Output the [X, Y] coordinate of the center of the cell containing the given text.  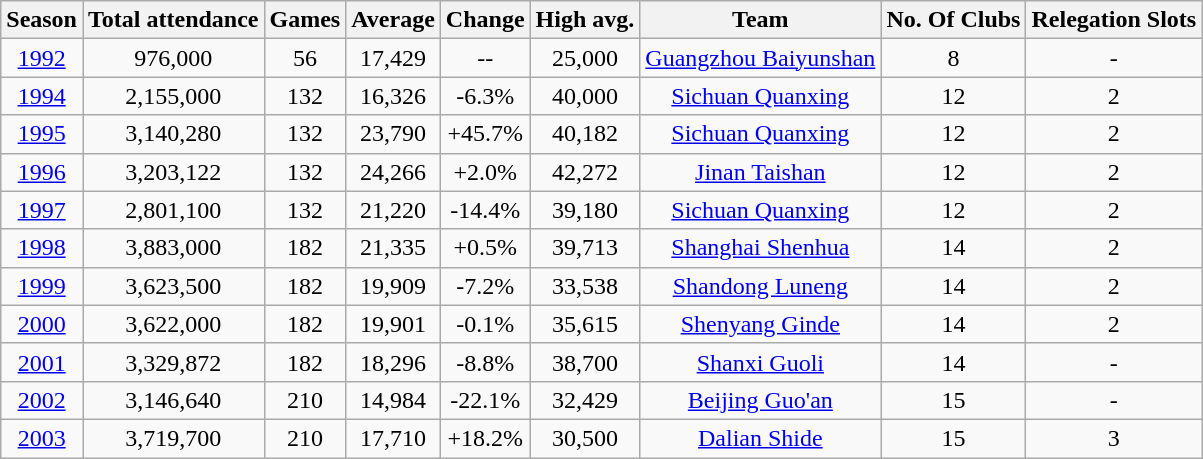
Guangzhou Baiyunshan [760, 58]
2,801,100 [173, 210]
3,203,122 [173, 172]
Average [394, 20]
+45.7% [485, 134]
+18.2% [485, 438]
35,615 [585, 324]
3,146,640 [173, 400]
33,538 [585, 286]
2,155,000 [173, 96]
38,700 [585, 362]
3,622,000 [173, 324]
-8.8% [485, 362]
3 [1114, 438]
Shenyang Ginde [760, 324]
-- [485, 58]
Shanxi Guoli [760, 362]
16,326 [394, 96]
Season [42, 20]
1998 [42, 248]
Relegation Slots [1114, 20]
39,713 [585, 248]
17,710 [394, 438]
1992 [42, 58]
21,220 [394, 210]
19,909 [394, 286]
Team [760, 20]
39,180 [585, 210]
2003 [42, 438]
976,000 [173, 58]
23,790 [394, 134]
30,500 [585, 438]
32,429 [585, 400]
19,901 [394, 324]
17,429 [394, 58]
2000 [42, 324]
8 [954, 58]
1996 [42, 172]
25,000 [585, 58]
Shandong Luneng [760, 286]
Total attendance [173, 20]
-14.4% [485, 210]
3,623,500 [173, 286]
2002 [42, 400]
18,296 [394, 362]
-6.3% [485, 96]
42,272 [585, 172]
3,140,280 [173, 134]
+2.0% [485, 172]
-22.1% [485, 400]
2001 [42, 362]
Jinan Taishan [760, 172]
14,984 [394, 400]
No. Of Clubs [954, 20]
1997 [42, 210]
1994 [42, 96]
21,335 [394, 248]
High avg. [585, 20]
Games [305, 20]
3,719,700 [173, 438]
+0.5% [485, 248]
24,266 [394, 172]
Change [485, 20]
1995 [42, 134]
40,000 [585, 96]
Shanghai Shenhua [760, 248]
56 [305, 58]
-7.2% [485, 286]
3,329,872 [173, 362]
40,182 [585, 134]
-0.1% [485, 324]
3,883,000 [173, 248]
Beijing Guo'an [760, 400]
1999 [42, 286]
Dalian Shide [760, 438]
